Search for the cell housing the specified text and yield its [x, y] center coordinate. 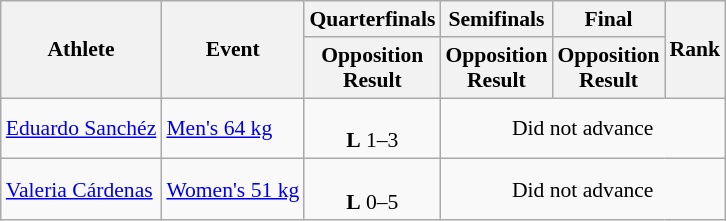
Athlete [82, 50]
Eduardo Sanchéz [82, 128]
Event [232, 50]
L 0–5 [372, 190]
Men's 64 kg [232, 128]
L 1–3 [372, 128]
Rank [696, 50]
Quarterfinals [372, 19]
Final [608, 19]
Women's 51 kg [232, 190]
Valeria Cárdenas [82, 190]
Semifinals [496, 19]
